For the text-containing cell, return its midpoint in (x, y) coordinate format. 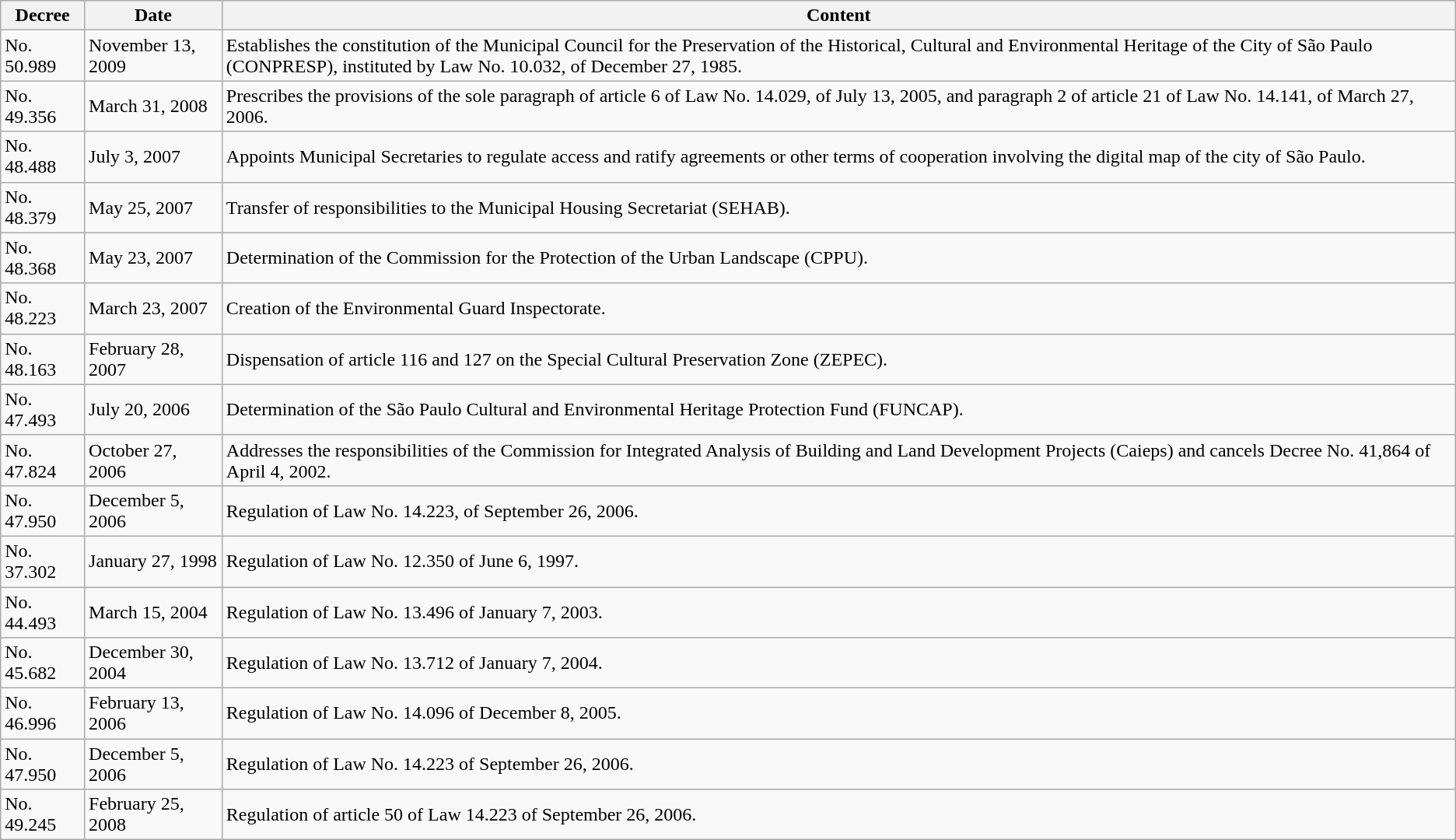
February 28, 2007 (154, 359)
Transfer of responsibilities to the Municipal Housing Secretariat (SEHAB). (838, 207)
March 31, 2008 (154, 106)
No. 47.824 (43, 460)
Regulation of Law No. 14.223 of September 26, 2006. (838, 764)
May 23, 2007 (154, 258)
No. 45.682 (43, 663)
No. 44.493 (43, 611)
Creation of the Environmental Guard Inspectorate. (838, 308)
No. 47.493 (43, 409)
No. 48.488 (43, 157)
No. 37.302 (43, 562)
Regulation of Law No. 14.223, of September 26, 2006. (838, 510)
December 30, 2004 (154, 663)
October 27, 2006 (154, 460)
No. 50.989 (43, 56)
March 23, 2007 (154, 308)
No. 48.163 (43, 359)
March 15, 2004 (154, 611)
Regulation of Law No. 12.350 of June 6, 1997. (838, 562)
February 25, 2008 (154, 815)
Regulation of Law No. 13.496 of January 7, 2003. (838, 611)
Content (838, 16)
No. 48.379 (43, 207)
Regulation of Law No. 13.712 of January 7, 2004. (838, 663)
November 13, 2009 (154, 56)
Regulation of article 50 of Law 14.223 of September 26, 2006. (838, 815)
January 27, 1998 (154, 562)
Dispensation of article 116 and 127 on the Special Cultural Preservation Zone (ZEPEC). (838, 359)
Determination of the Commission for the Protection of the Urban Landscape (CPPU). (838, 258)
Regulation of Law No. 14.096 of December 8, 2005. (838, 714)
No. 48.368 (43, 258)
Determination of the São Paulo Cultural and Environmental Heritage Protection Fund (FUNCAP). (838, 409)
February 13, 2006 (154, 714)
No. 49.356 (43, 106)
Decree (43, 16)
July 20, 2006 (154, 409)
No. 46.996 (43, 714)
May 25, 2007 (154, 207)
Date (154, 16)
No. 48.223 (43, 308)
No. 49.245 (43, 815)
July 3, 2007 (154, 157)
